Scan for the cell matching the given text and deliver its [X, Y] coordinate at center. 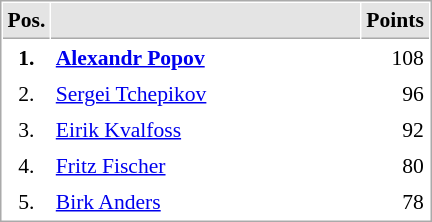
3. [26, 129]
1. [26, 57]
Alexandr Popov [206, 57]
Birk Anders [206, 201]
96 [396, 93]
4. [26, 165]
Pos. [26, 21]
Sergei Tchepikov [206, 93]
5. [26, 201]
Fritz Fischer [206, 165]
108 [396, 57]
2. [26, 93]
Eirik Kvalfoss [206, 129]
92 [396, 129]
78 [396, 201]
80 [396, 165]
Points [396, 21]
